Pinpoint the cell where the given text exists, returning its (x, y) midpoint coordinate. 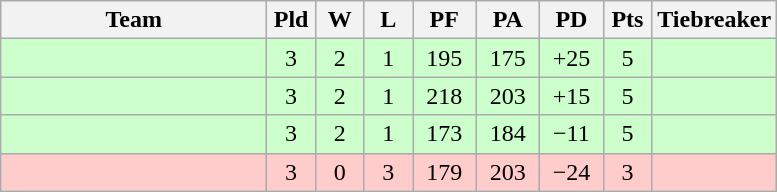
PA (508, 20)
L (388, 20)
−11 (572, 134)
175 (508, 58)
0 (340, 172)
−24 (572, 172)
+25 (572, 58)
195 (444, 58)
179 (444, 172)
Tiebreaker (714, 20)
+15 (572, 96)
Pts (628, 20)
Team (134, 20)
Pld (292, 20)
218 (444, 96)
173 (444, 134)
PF (444, 20)
PD (572, 20)
W (340, 20)
184 (508, 134)
